Search for the cell housing the specified text and yield its (X, Y) center coordinate. 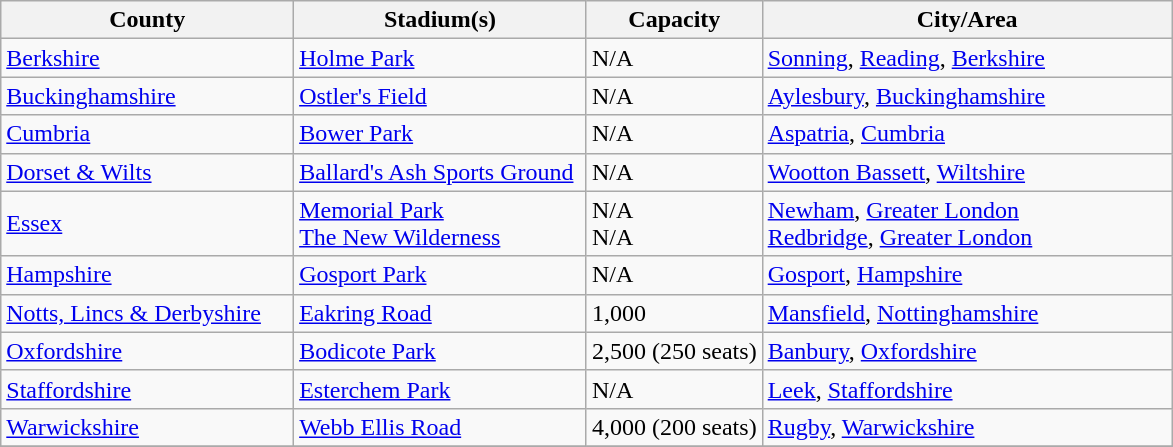
City/Area (967, 20)
Bower Park (440, 134)
Ballard's Ash Sports Ground (440, 172)
Dorset & Wilts (148, 172)
Webb Ellis Road (440, 427)
Sonning, Reading, Berkshire (967, 58)
1,000 (674, 313)
N/AN/A (674, 224)
Memorial ParkThe New Wilderness (440, 224)
County (148, 20)
Mansfield, Nottinghamshire (967, 313)
Aylesbury, Buckinghamshire (967, 96)
2,500 (250 seats) (674, 351)
Eakring Road (440, 313)
Gosport Park (440, 275)
Rugby, Warwickshire (967, 427)
Wootton Bassett, Wiltshire (967, 172)
Berkshire (148, 58)
Banbury, Oxfordshire (967, 351)
Cumbria (148, 134)
Capacity (674, 20)
Notts, Lincs & Derbyshire (148, 313)
Hampshire (148, 275)
Newham, Greater LondonRedbridge, Greater London (967, 224)
Aspatria, Cumbria (967, 134)
Buckinghamshire (148, 96)
4,000 (200 seats) (674, 427)
Staffordshire (148, 389)
Essex (148, 224)
Leek, Staffordshire (967, 389)
Bodicote Park (440, 351)
Warwickshire (148, 427)
Esterchem Park (440, 389)
Holme Park (440, 58)
Ostler's Field (440, 96)
Stadium(s) (440, 20)
Gosport, Hampshire (967, 275)
Oxfordshire (148, 351)
